Scan for the cell matching the given text and deliver its [x, y] coordinate at center. 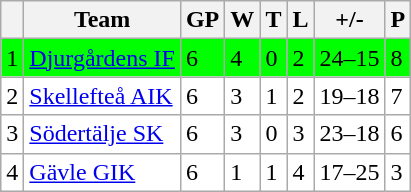
Skellefteå AIK [102, 96]
24–15 [350, 58]
P [398, 20]
23–18 [350, 134]
19–18 [350, 96]
Gävle GIK [102, 172]
GP [202, 20]
W [242, 20]
Södertälje SK [102, 134]
Team [102, 20]
7 [398, 96]
17–25 [350, 172]
T [274, 20]
L [300, 20]
+/- [350, 20]
Djurgårdens IF [102, 58]
8 [398, 58]
